Return (x, y) of the center of cell containing provided text 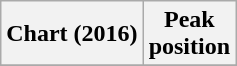
Chart (2016) (72, 34)
Peakposition (189, 34)
